Determine the [X, Y] coordinate at the center of the cell enclosing the given text.  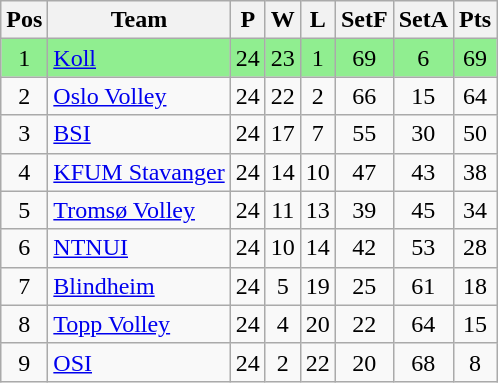
43 [423, 172]
55 [364, 134]
SetF [364, 20]
3 [24, 134]
Team [139, 20]
38 [476, 172]
47 [364, 172]
L [318, 20]
17 [282, 134]
18 [476, 286]
Oslo Volley [139, 96]
W [282, 20]
34 [476, 210]
Blindheim [139, 286]
KFUM Stavanger [139, 172]
50 [476, 134]
23 [282, 58]
Tromsø Volley [139, 210]
11 [282, 210]
25 [364, 286]
45 [423, 210]
39 [364, 210]
66 [364, 96]
13 [318, 210]
19 [318, 286]
Topp Volley [139, 324]
9 [24, 362]
P [248, 20]
Pts [476, 20]
Pos [24, 20]
30 [423, 134]
28 [476, 248]
BSI [139, 134]
Koll [139, 58]
61 [423, 286]
42 [364, 248]
68 [423, 362]
53 [423, 248]
SetA [423, 20]
OSI [139, 362]
NTNUI [139, 248]
